Scan for the cell matching the given text and deliver its [X, Y] coordinate at center. 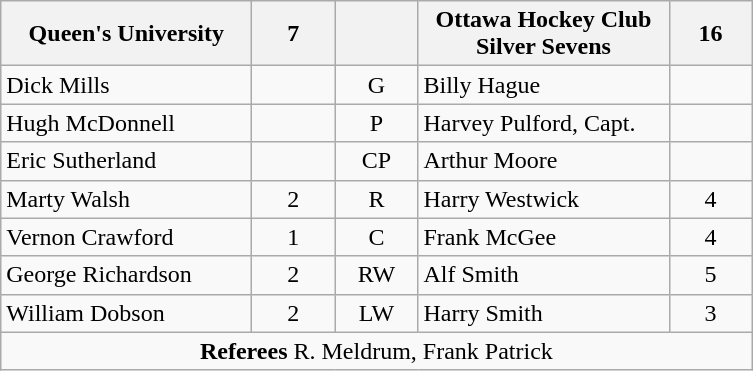
George Richardson [126, 275]
RW [376, 275]
Vernon Crawford [126, 237]
Alf Smith [544, 275]
Billy Hague [544, 85]
Eric Sutherland [126, 161]
Dick Mills [126, 85]
CP [376, 161]
Marty Walsh [126, 199]
P [376, 123]
Queen's University [126, 34]
1 [294, 237]
16 [710, 34]
C [376, 237]
Referees R. Meldrum, Frank Patrick [376, 351]
William Dobson [126, 313]
3 [710, 313]
Hugh McDonnell [126, 123]
Harvey Pulford, Capt. [544, 123]
Frank McGee [544, 237]
Ottawa Hockey Club Silver Sevens [544, 34]
Harry Smith [544, 313]
Arthur Moore [544, 161]
G [376, 85]
R [376, 199]
LW [376, 313]
7 [294, 34]
Harry Westwick [544, 199]
5 [710, 275]
